Provide the [x, y] coordinate of the cell's center where the given text is located.  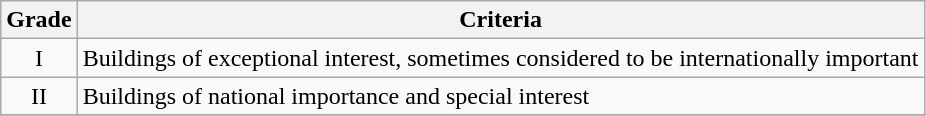
Buildings of exceptional interest, sometimes considered to be internationally important [500, 58]
Buildings of national importance and special interest [500, 96]
Criteria [500, 20]
I [39, 58]
Grade [39, 20]
II [39, 96]
